Search for the cell housing the specified text and yield its (x, y) center coordinate. 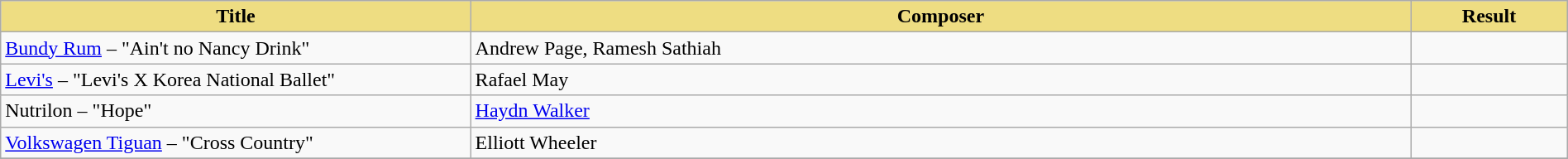
Volkswagen Tiguan – "Cross Country" (236, 142)
Nutrilon – "Hope" (236, 111)
Bundy Rum – "Ain't no Nancy Drink" (236, 48)
Result (1489, 17)
Composer (941, 17)
Elliott Wheeler (941, 142)
Andrew Page, Ramesh Sathiah (941, 48)
Rafael May (941, 79)
Title (236, 17)
Levi's – "Levi's X Korea National Ballet" (236, 79)
Haydn Walker (941, 111)
